Detect which cell encompasses the target text, then output its [x, y] center coordinate. 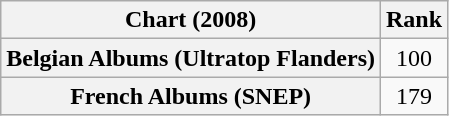
Chart (2008) [191, 20]
French Albums (SNEP) [191, 96]
179 [414, 96]
100 [414, 58]
Belgian Albums (Ultratop Flanders) [191, 58]
Rank [414, 20]
